From the cell containing the given text, extract its center point as [X, Y] coordinate. 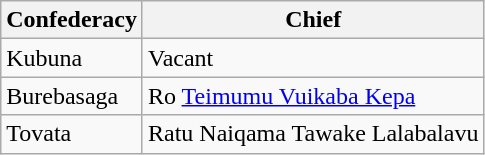
Vacant [312, 58]
Burebasaga [72, 96]
Confederacy [72, 20]
Ratu Naiqama Tawake Lalabalavu [312, 134]
Chief [312, 20]
Ro Teimumu Vuikaba Kepa [312, 96]
Kubuna [72, 58]
Tovata [72, 134]
